Find where the given text appears and provide that cell's center as (X, Y) coordinate. 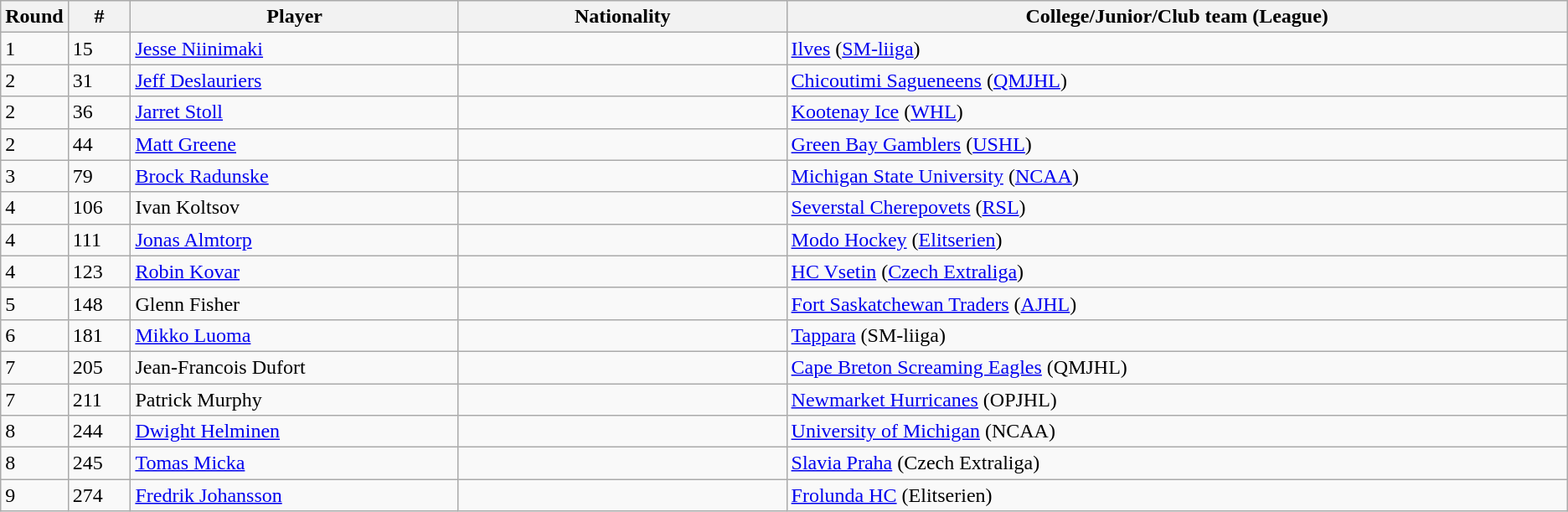
Tomas Micka (295, 463)
205 (99, 367)
9 (34, 495)
Jeff Deslauriers (295, 80)
Newmarket Hurricanes (OPJHL) (1177, 400)
274 (99, 495)
Chicoutimi Sagueneens (QMJHL) (1177, 80)
Fredrik Johansson (295, 495)
Nationality (622, 17)
Kootenay Ice (WHL) (1177, 112)
148 (99, 303)
Fort Saskatchewan Traders (AJHL) (1177, 303)
31 (99, 80)
Jean-Francois Dufort (295, 367)
Frolunda HC (Elitserien) (1177, 495)
Brock Radunske (295, 176)
Green Bay Gamblers (USHL) (1177, 144)
Player (295, 17)
6 (34, 335)
Severstal Cherepovets (RSL) (1177, 208)
Glenn Fisher (295, 303)
Modo Hockey (Elitserien) (1177, 240)
College/Junior/Club team (League) (1177, 17)
Cape Breton Screaming Eagles (QMJHL) (1177, 367)
Mikko Luoma (295, 335)
111 (99, 240)
245 (99, 463)
36 (99, 112)
5 (34, 303)
Robin Kovar (295, 272)
Matt Greene (295, 144)
244 (99, 432)
Ivan Koltsov (295, 208)
181 (99, 335)
HC Vsetin (Czech Extraliga) (1177, 272)
Jesse Niinimaki (295, 49)
# (99, 17)
3 (34, 176)
Jarret Stoll (295, 112)
Jonas Almtorp (295, 240)
Slavia Praha (Czech Extraliga) (1177, 463)
University of Michigan (NCAA) (1177, 432)
Michigan State University (NCAA) (1177, 176)
211 (99, 400)
106 (99, 208)
44 (99, 144)
Tappara (SM-liiga) (1177, 335)
79 (99, 176)
Patrick Murphy (295, 400)
123 (99, 272)
Ilves (SM-liiga) (1177, 49)
Round (34, 17)
Dwight Helminen (295, 432)
1 (34, 49)
15 (99, 49)
